Output the (X, Y) coordinate of the center of the cell containing the given text.  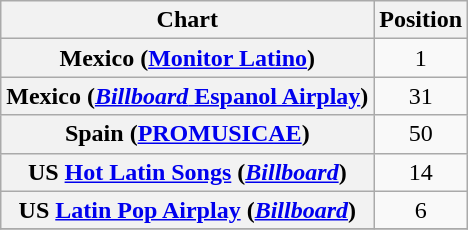
Position (421, 20)
Mexico (Monitor Latino) (188, 58)
31 (421, 96)
Chart (188, 20)
US Latin Pop Airplay (Billboard) (188, 210)
14 (421, 172)
Spain (PROMUSICAE) (188, 134)
1 (421, 58)
US Hot Latin Songs (Billboard) (188, 172)
50 (421, 134)
Mexico (Billboard Espanol Airplay) (188, 96)
6 (421, 210)
